For the text-containing cell, return its midpoint in (X, Y) coordinate format. 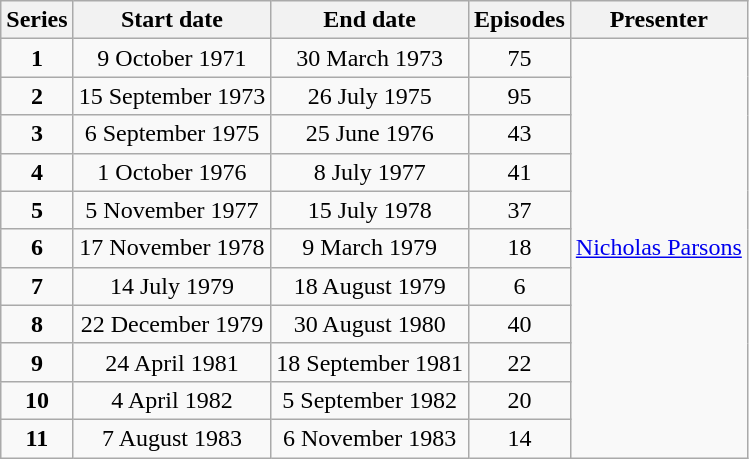
9 March 1979 (370, 248)
37 (520, 210)
11 (37, 438)
18 (520, 248)
1 October 1976 (172, 172)
22 (520, 362)
24 April 1981 (172, 362)
3 (37, 134)
2 (37, 96)
9 October 1971 (172, 58)
7 August 1983 (172, 438)
30 August 1980 (370, 324)
15 September 1973 (172, 96)
9 (37, 362)
Presenter (658, 20)
40 (520, 324)
41 (520, 172)
14 (520, 438)
6 September 1975 (172, 134)
18 August 1979 (370, 286)
5 (37, 210)
75 (520, 58)
Episodes (520, 20)
22 December 1979 (172, 324)
6 November 1983 (370, 438)
10 (37, 400)
5 September 1982 (370, 400)
18 September 1981 (370, 362)
Start date (172, 20)
Nicholas Parsons (658, 248)
8 (37, 324)
43 (520, 134)
4 (37, 172)
8 July 1977 (370, 172)
4 April 1982 (172, 400)
1 (37, 58)
17 November 1978 (172, 248)
20 (520, 400)
7 (37, 286)
Series (37, 20)
26 July 1975 (370, 96)
95 (520, 96)
25 June 1976 (370, 134)
End date (370, 20)
14 July 1979 (172, 286)
15 July 1978 (370, 210)
5 November 1977 (172, 210)
30 March 1973 (370, 58)
